Identify which cell holds the provided text, then report its (X, Y) central coordinate. 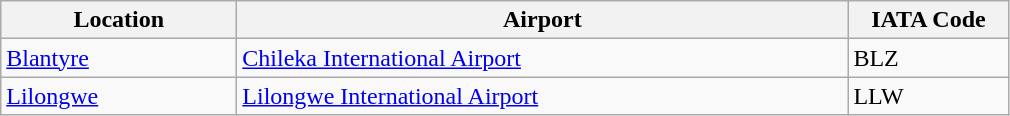
BLZ (928, 58)
Airport (542, 20)
IATA Code (928, 20)
Lilongwe (119, 96)
Location (119, 20)
Chileka International Airport (542, 58)
Blantyre (119, 58)
Lilongwe International Airport (542, 96)
LLW (928, 96)
